Determine the (X, Y) coordinate at the center of the cell enclosing the given text.  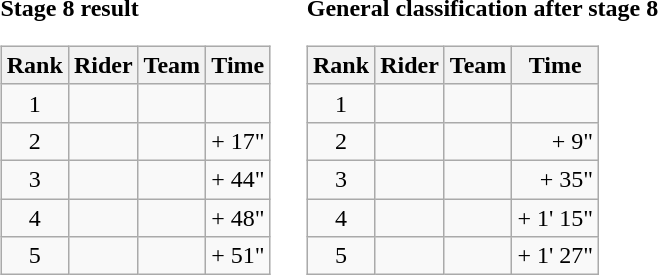
+ 35" (556, 179)
+ 9" (556, 141)
+ 1' 27" (556, 256)
+ 17" (238, 141)
+ 51" (238, 256)
+ 44" (238, 179)
+ 48" (238, 217)
+ 1' 15" (556, 217)
